Provide the (X, Y) coordinate of the cell's center where the given text is located.  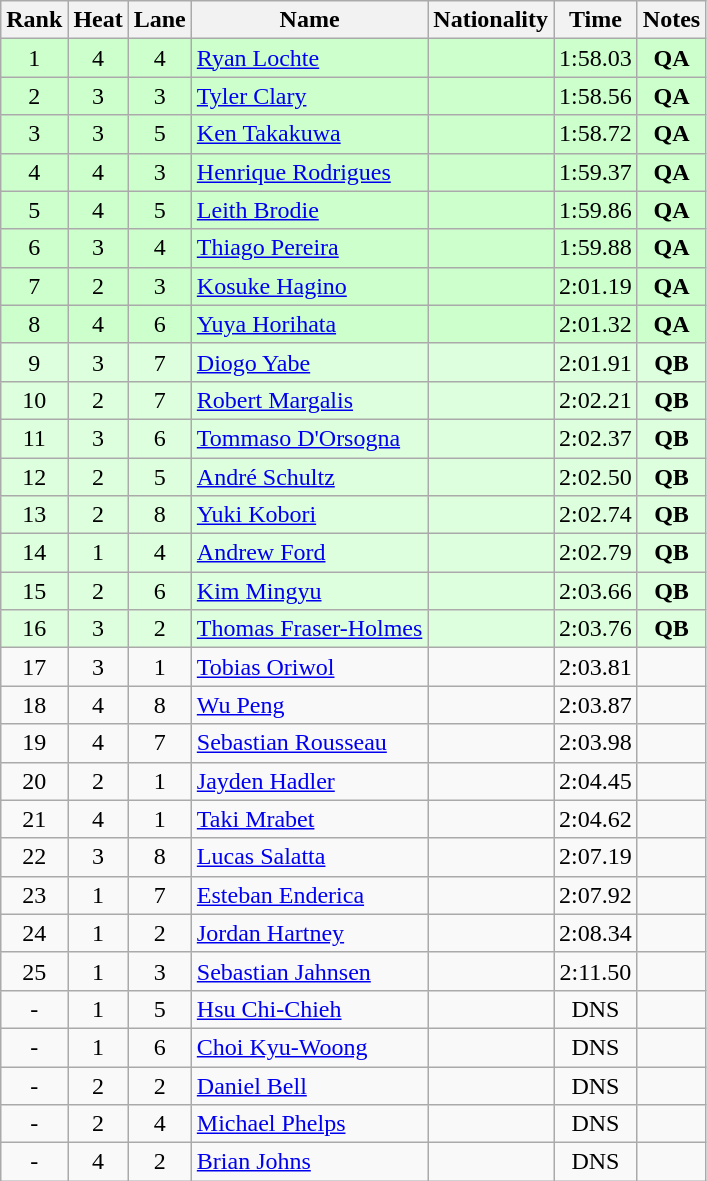
12 (34, 477)
Robert Margalis (310, 400)
2:02.37 (596, 438)
2:07.92 (596, 895)
Lane (160, 20)
Name (310, 20)
Hsu Chi-Chieh (310, 1009)
Diogo Yabe (310, 362)
Taki Mrabet (310, 819)
Tyler Clary (310, 96)
Lucas Salatta (310, 857)
22 (34, 857)
Tobias Oriwol (310, 667)
Choi Kyu-Woong (310, 1047)
17 (34, 667)
Brian Johns (310, 1162)
2:01.32 (596, 324)
16 (34, 629)
1:59.37 (596, 172)
1:58.03 (596, 58)
Henrique Rodrigues (310, 172)
1:59.88 (596, 248)
Kosuke Hagino (310, 286)
2:02.79 (596, 553)
20 (34, 781)
2:03.76 (596, 629)
André Schultz (310, 477)
Rank (34, 20)
2:03.66 (596, 591)
Michael Phelps (310, 1124)
2:08.34 (596, 933)
18 (34, 705)
2:01.19 (596, 286)
Andrew Ford (310, 553)
23 (34, 895)
1:58.56 (596, 96)
Heat (98, 20)
Yuya Horihata (310, 324)
Wu Peng (310, 705)
25 (34, 971)
Sebastian Rousseau (310, 743)
2:03.81 (596, 667)
Jordan Hartney (310, 933)
Leith Brodie (310, 210)
Ryan Lochte (310, 58)
9 (34, 362)
2:04.62 (596, 819)
13 (34, 515)
2:01.91 (596, 362)
21 (34, 819)
2:02.74 (596, 515)
Esteban Enderica (310, 895)
15 (34, 591)
Thomas Fraser-Holmes (310, 629)
14 (34, 553)
Yuki Kobori (310, 515)
2:02.21 (596, 400)
Sebastian Jahnsen (310, 971)
Ken Takakuwa (310, 134)
2:04.45 (596, 781)
2:03.87 (596, 705)
1:59.86 (596, 210)
2:02.50 (596, 477)
11 (34, 438)
Daniel Bell (310, 1085)
Kim Mingyu (310, 591)
10 (34, 400)
2:03.98 (596, 743)
Thiago Pereira (310, 248)
Time (596, 20)
1:58.72 (596, 134)
Jayden Hadler (310, 781)
Tommaso D'Orsogna (310, 438)
2:11.50 (596, 971)
19 (34, 743)
Nationality (491, 20)
24 (34, 933)
Notes (671, 20)
2:07.19 (596, 857)
